Pinpoint the cell where the given text exists, returning its [x, y] midpoint coordinate. 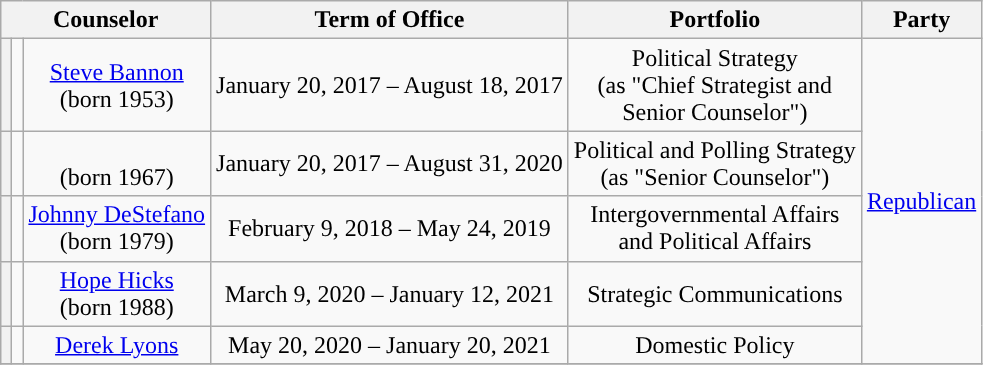
Johnny DeStefano(born 1979) [117, 228]
Portfolio [714, 20]
Intergovernmental Affairsand Political Affairs [714, 228]
Term of Office [390, 20]
Political Strategy(as "Chief Strategist andSenior Counselor") [714, 85]
February 9, 2018 – May 24, 2019 [390, 228]
Domestic Policy [714, 345]
(born 1967) [117, 164]
Steve Bannon(born 1953) [117, 85]
January 20, 2017 – August 18, 2017 [390, 85]
Strategic Communications [714, 294]
Derek Lyons [117, 345]
Counselor [106, 20]
January 20, 2017 – August 31, 2020 [390, 164]
Political and Polling Strategy(as "Senior Counselor") [714, 164]
May 20, 2020 – January 20, 2021 [390, 345]
March 9, 2020 – January 12, 2021 [390, 294]
Hope Hicks(born 1988) [117, 294]
Republican [921, 202]
Party [921, 20]
